Determine the (X, Y) coordinate at the center of the cell enclosing the given text.  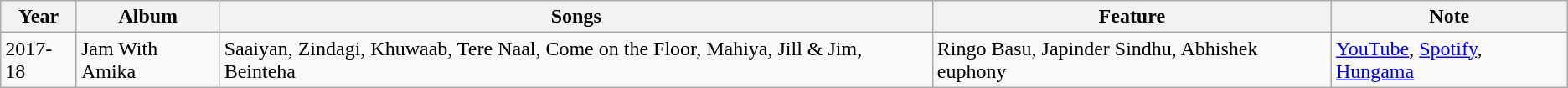
Ringo Basu, Japinder Sindhu, Abhishek euphony (1132, 60)
Songs (576, 17)
Album (147, 17)
2017-18 (39, 60)
Jam With Amika (147, 60)
Saaiyan, Zindagi, Khuwaab, Tere Naal, Come on the Floor, Mahiya, Jill & Jim, Beinteha (576, 60)
YouTube, Spotify, Hungama (1449, 60)
Year (39, 17)
Note (1449, 17)
Feature (1132, 17)
